Search for the cell housing the specified text and yield its [X, Y] center coordinate. 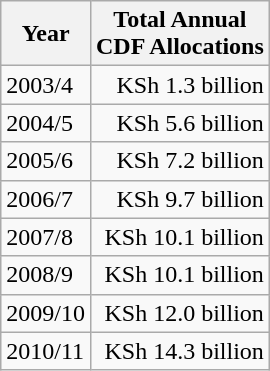
2006/7 [46, 199]
KSh 7.2 billion [180, 161]
KSh 9.7 billion [180, 199]
Total AnnualCDF Allocations [180, 34]
Year [46, 34]
KSh 12.0 billion [180, 313]
2008/9 [46, 275]
KSh 1.3 billion [180, 85]
2005/6 [46, 161]
2009/10 [46, 313]
2010/11 [46, 351]
KSh 14.3 billion [180, 351]
2003/4 [46, 85]
2004/5 [46, 123]
2007/8 [46, 237]
KSh 5.6 billion [180, 123]
